Determine the [X, Y] coordinate at the center of the cell enclosing the given text.  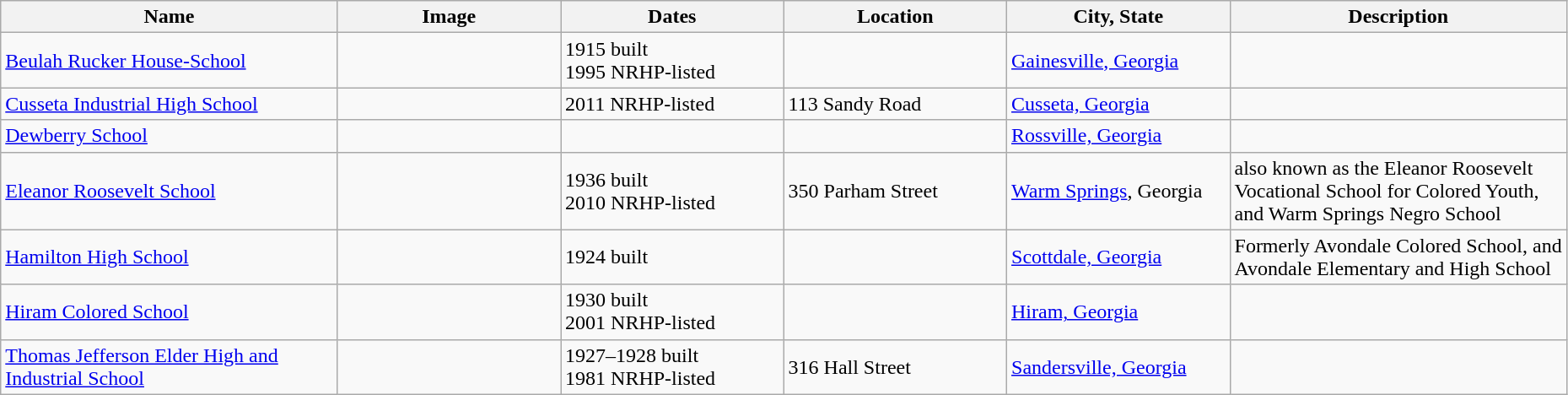
Dewberry School [169, 136]
1930 built2001 NRHP-listed [672, 312]
1924 built [672, 257]
Formerly Avondale Colored School, and Avondale Elementary and High School [1398, 257]
Cusseta Industrial High School [169, 104]
Warm Springs, Georgia [1118, 191]
350 Parham Street [895, 191]
Hiram, Georgia [1118, 312]
1936 built2010 NRHP-listed [672, 191]
Description [1398, 17]
City, State [1118, 17]
2011 NRHP-listed [672, 104]
Rossville, Georgia [1118, 136]
1927–1928 built 1981 NRHP-listed [672, 366]
also known as the Eleanor Roosevelt Vocational School for Colored Youth, and Warm Springs Negro School [1398, 191]
Scottdale, Georgia [1118, 257]
Thomas Jefferson Elder High and Industrial School [169, 366]
113 Sandy Road [895, 104]
Sandersville, Georgia [1118, 366]
Name [169, 17]
Cusseta, Georgia [1118, 104]
316 Hall Street [895, 366]
Dates [672, 17]
Hiram Colored School [169, 312]
Image [449, 17]
1915 built1995 NRHP-listed [672, 61]
Location [895, 17]
Beulah Rucker House-School [169, 61]
Eleanor Roosevelt School [169, 191]
Hamilton High School [169, 257]
Gainesville, Georgia [1118, 61]
